Search for the cell housing the specified text and yield its (x, y) center coordinate. 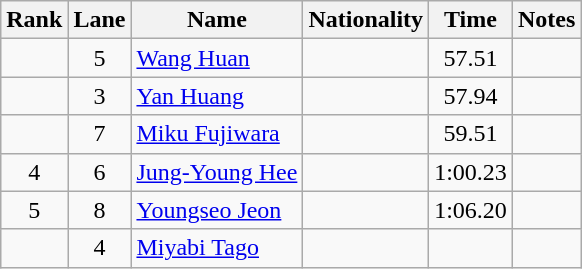
Name (217, 20)
Rank (34, 20)
6 (100, 172)
Youngseo Jeon (217, 210)
Wang Huan (217, 58)
3 (100, 96)
Lane (100, 20)
8 (100, 210)
Miyabi Tago (217, 248)
Nationality (366, 20)
Notes (546, 20)
57.94 (471, 96)
Time (471, 20)
1:00.23 (471, 172)
Yan Huang (217, 96)
57.51 (471, 58)
59.51 (471, 134)
7 (100, 134)
Jung-Young Hee (217, 172)
1:06.20 (471, 210)
Miku Fujiwara (217, 134)
